Capture the cell that displays the provided text and extract its [X, Y] central coordinate. 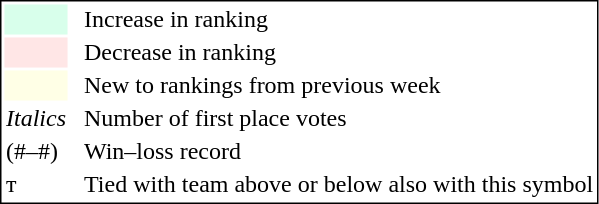
Number of first place votes [338, 119]
New to rankings from previous week [338, 85]
Tied with team above or below also with this symbol [338, 185]
Decrease in ranking [338, 53]
Increase in ranking [338, 19]
(#–#) [36, 151]
т [36, 185]
Italics [36, 119]
Win–loss record [338, 151]
